Capture the cell that displays the provided text and extract its [X, Y] central coordinate. 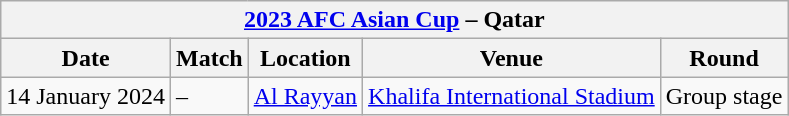
Group stage [724, 96]
14 January 2024 [86, 96]
Location [305, 58]
– [209, 96]
Al Rayyan [305, 96]
Round [724, 58]
Khalifa International Stadium [512, 96]
Date [86, 58]
Venue [512, 58]
Match [209, 58]
2023 AFC Asian Cup – Qatar [394, 20]
